Pinpoint the cell where the given text exists, returning its [x, y] midpoint coordinate. 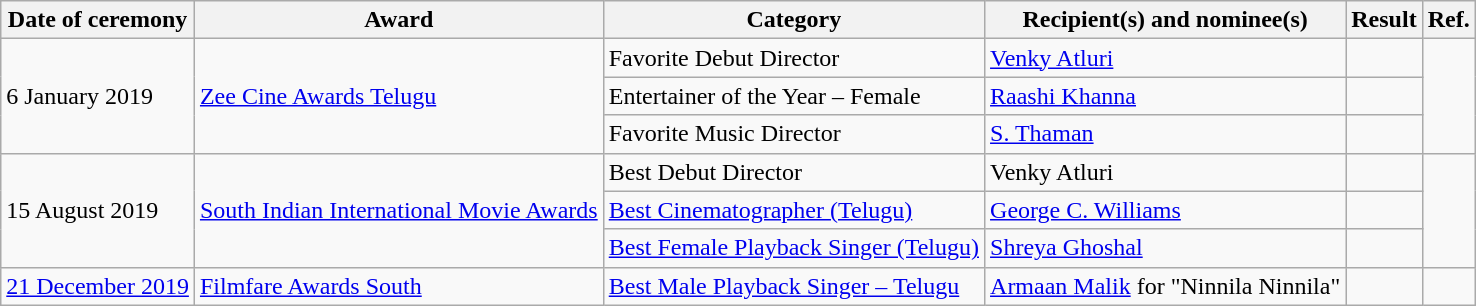
Filmfare Awards South [398, 286]
21 December 2019 [98, 286]
Ref. [1448, 20]
15 August 2019 [98, 210]
Category [794, 20]
Recipient(s) and nominee(s) [1166, 20]
Favorite Debut Director [794, 58]
Shreya Ghoshal [1166, 248]
George C. Williams [1166, 210]
Best Debut Director [794, 172]
Date of ceremony [98, 20]
S. Thaman [1166, 134]
Zee Cine Awards Telugu [398, 96]
Entertainer of the Year – Female [794, 96]
Result [1384, 20]
Best Cinematographer (Telugu) [794, 210]
Raashi Khanna [1166, 96]
South Indian International Movie Awards [398, 210]
Best Female Playback Singer (Telugu) [794, 248]
Favorite Music Director [794, 134]
6 January 2019 [98, 96]
Award [398, 20]
Best Male Playback Singer – Telugu [794, 286]
Armaan Malik for "Ninnila Ninnila" [1166, 286]
